Locate the cell with the specified text and output its (x, y) center coordinate. 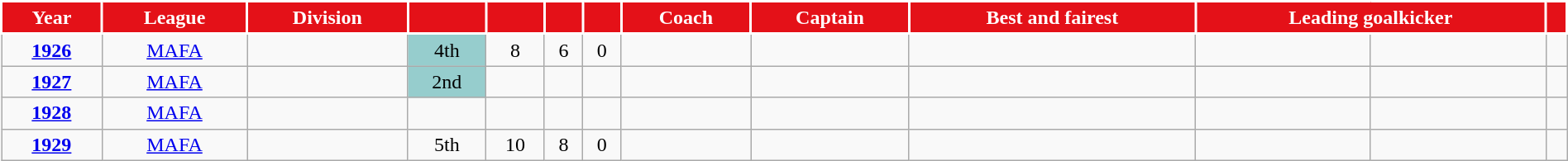
6 (563, 50)
4th (447, 50)
1927 (52, 82)
Captain (830, 18)
Coach (686, 18)
Division (327, 18)
1929 (52, 144)
10 (516, 144)
1926 (52, 50)
Best and fairest (1052, 18)
2nd (447, 82)
5th (447, 144)
Year (52, 18)
Leading goalkicker (1371, 18)
League (174, 18)
1928 (52, 113)
